Detect which cell encompasses the target text, then output its (x, y) center coordinate. 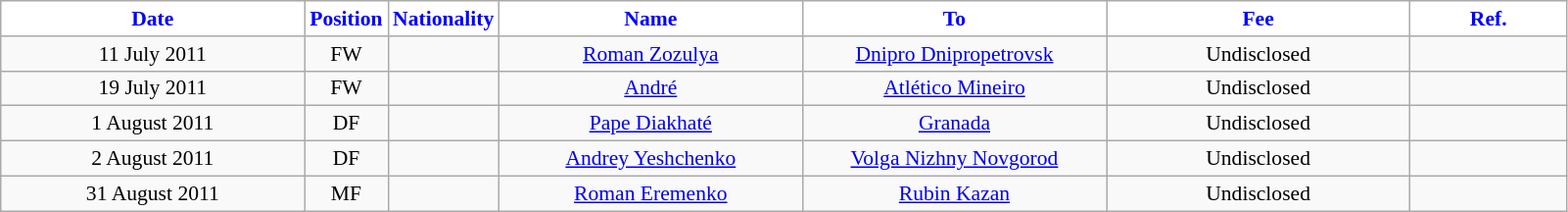
MF (347, 193)
Roman Zozulya (650, 54)
Volga Nizhny Novgorod (954, 159)
Granada (954, 124)
11 July 2011 (153, 54)
Position (347, 19)
André (650, 88)
31 August 2011 (153, 193)
Nationality (443, 19)
Date (153, 19)
To (954, 19)
Andrey Yeshchenko (650, 159)
2 August 2011 (153, 159)
Roman Eremenko (650, 193)
19 July 2011 (153, 88)
Rubin Kazan (954, 193)
Fee (1259, 19)
Pape Diakhaté (650, 124)
Dnipro Dnipropetrovsk (954, 54)
Name (650, 19)
1 August 2011 (153, 124)
Ref. (1489, 19)
Atlético Mineiro (954, 88)
